Output the [x, y] coordinate of the center of the cell containing the given text.  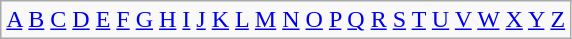
A B C D E F G H I J K L M N O P Q R S T U V W X Y Z [286, 20]
